Pinpoint the cell where the given text exists, returning its [X, Y] midpoint coordinate. 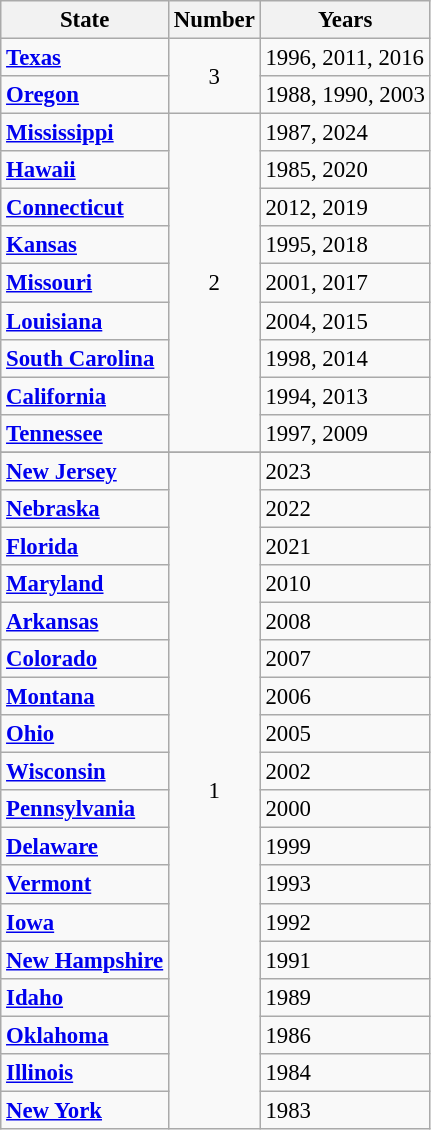
2010 [345, 584]
Maryland [85, 584]
State [85, 20]
Iowa [85, 922]
Connecticut [85, 208]
2005 [345, 734]
1986 [345, 1035]
Missouri [85, 283]
Texas [85, 58]
Delaware [85, 847]
1999 [345, 847]
1994, 2013 [345, 396]
2006 [345, 697]
Colorado [85, 659]
2008 [345, 621]
Mississippi [85, 133]
Kansas [85, 245]
2007 [345, 659]
1984 [345, 1073]
Tennessee [85, 433]
Years [345, 20]
Wisconsin [85, 772]
1991 [345, 960]
Ohio [85, 734]
2023 [345, 471]
1993 [345, 885]
New York [85, 1110]
New Jersey [85, 471]
2004, 2015 [345, 321]
Vermont [85, 885]
2022 [345, 509]
2021 [345, 546]
California [85, 396]
1997, 2009 [345, 433]
New Hampshire [85, 960]
1989 [345, 997]
Hawaii [85, 170]
Louisiana [85, 321]
Illinois [85, 1073]
1995, 2018 [345, 245]
1983 [345, 1110]
Number [214, 20]
Pennsylvania [85, 809]
1992 [345, 922]
1988, 1990, 2003 [345, 95]
Florida [85, 546]
2012, 2019 [345, 208]
Idaho [85, 997]
1998, 2014 [345, 358]
1985, 2020 [345, 170]
3 [214, 76]
Montana [85, 697]
2000 [345, 809]
Arkansas [85, 621]
1996, 2011, 2016 [345, 58]
Oklahoma [85, 1035]
Oregon [85, 95]
2 [214, 283]
Nebraska [85, 509]
2001, 2017 [345, 283]
2002 [345, 772]
South Carolina [85, 358]
1987, 2024 [345, 133]
1 [214, 790]
